Return the [x, y] coordinate for the center point of the cell that contains the specified text.  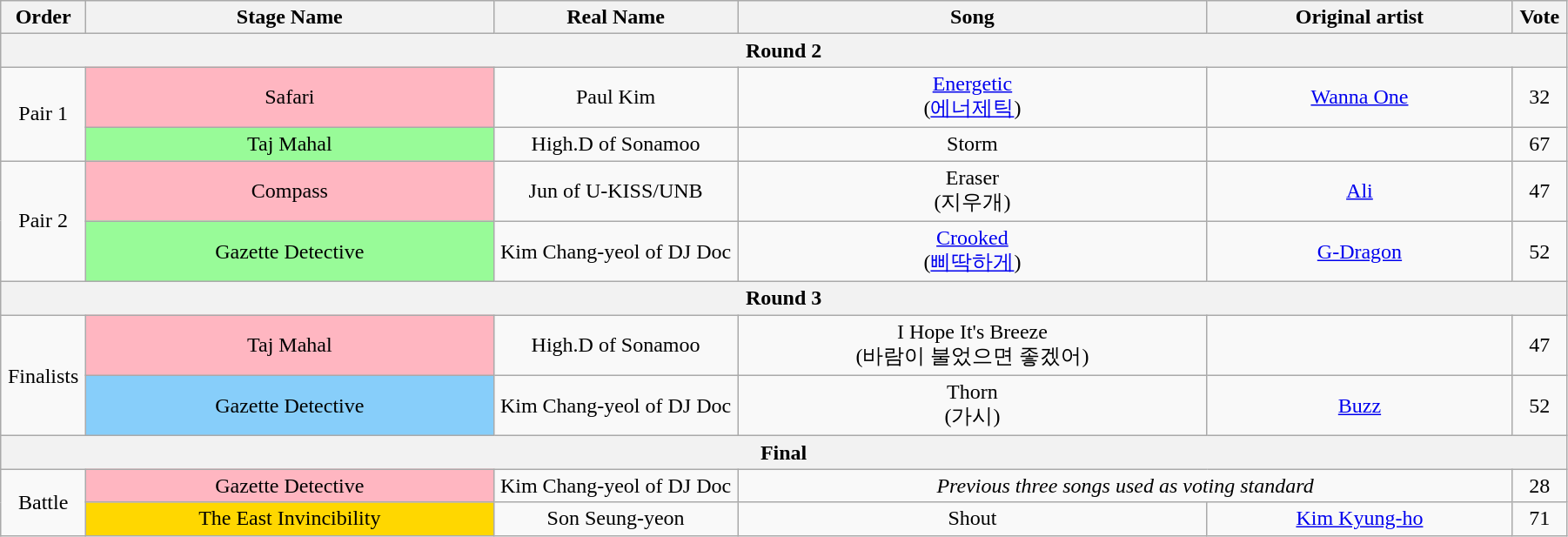
Round 2 [784, 50]
Shout [973, 519]
Son Seung-yeon [616, 519]
Ali [1359, 191]
Pair 2 [44, 221]
Order [44, 17]
I Hope It's Breeze(바람이 불었으면 좋겠어) [973, 346]
Eraser(지우개) [973, 191]
Buzz [1359, 406]
Final [784, 453]
71 [1539, 519]
Safari [290, 97]
Vote [1539, 17]
Previous three songs used as voting standard [1125, 486]
Paul Kim [616, 97]
Storm [973, 144]
Crooked(삐딱하게) [973, 252]
32 [1539, 97]
Round 3 [784, 299]
Song [973, 17]
Battle [44, 502]
Real Name [616, 17]
Stage Name [290, 17]
67 [1539, 144]
G-Dragon [1359, 252]
Compass [290, 191]
The East Invincibility [290, 519]
Original artist [1359, 17]
Wanna One [1359, 97]
Thorn(가시) [973, 406]
28 [1539, 486]
Finalists [44, 376]
Pair 1 [44, 114]
Kim Kyung-ho [1359, 519]
Energetic(에너제틱) [973, 97]
Jun of U-KISS/UNB [616, 191]
